Locate the cell with the specified text and output its [x, y] center coordinate. 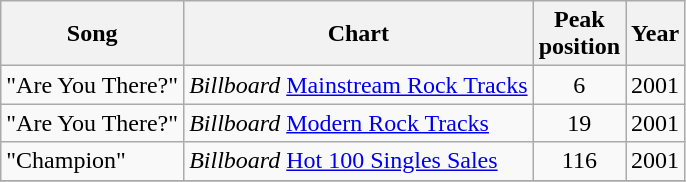
Year [656, 34]
"Champion" [92, 161]
6 [579, 85]
Billboard Mainstream Rock Tracks [359, 85]
Chart [359, 34]
116 [579, 161]
Peakposition [579, 34]
Billboard Hot 100 Singles Sales [359, 161]
Song [92, 34]
19 [579, 123]
Billboard Modern Rock Tracks [359, 123]
